For the text-containing cell, return its midpoint in [x, y] coordinate format. 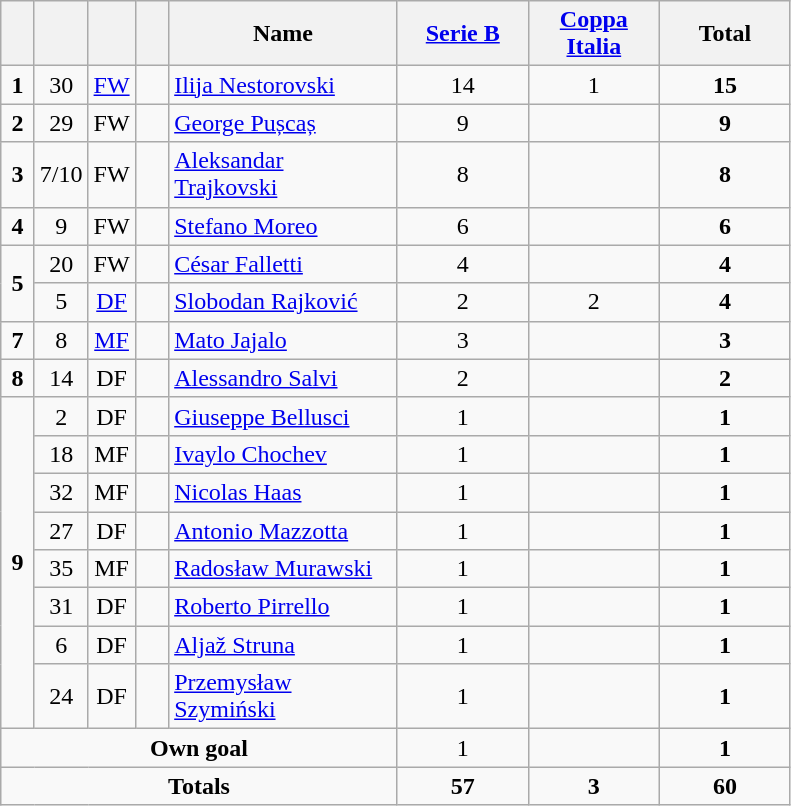
Name [284, 34]
27 [61, 531]
32 [61, 492]
7 [18, 340]
Antonio Mazzotta [284, 531]
Coppa Italia [594, 34]
31 [61, 607]
24 [61, 696]
Nicolas Haas [284, 492]
Giuseppe Bellusci [284, 416]
Own goal [199, 748]
Serie B [462, 34]
Aljaž Struna [284, 645]
20 [61, 264]
35 [61, 569]
7/10 [61, 174]
18 [61, 454]
Aleksandar Trajkovski [284, 174]
57 [462, 786]
Totals [199, 786]
15 [724, 85]
George Pușcaș [284, 123]
Total [724, 34]
César Falletti [284, 264]
60 [724, 786]
Przemysław Szymiński [284, 696]
Ivaylo Chochev [284, 454]
Ilija Nestorovski [284, 85]
Radosław Murawski [284, 569]
Slobodan Rajković [284, 302]
Alessandro Salvi [284, 378]
Mato Jajalo [284, 340]
Stefano Moreo [284, 226]
29 [61, 123]
30 [61, 85]
Roberto Pirrello [284, 607]
